Locate the cell with the specified text and output its (X, Y) center coordinate. 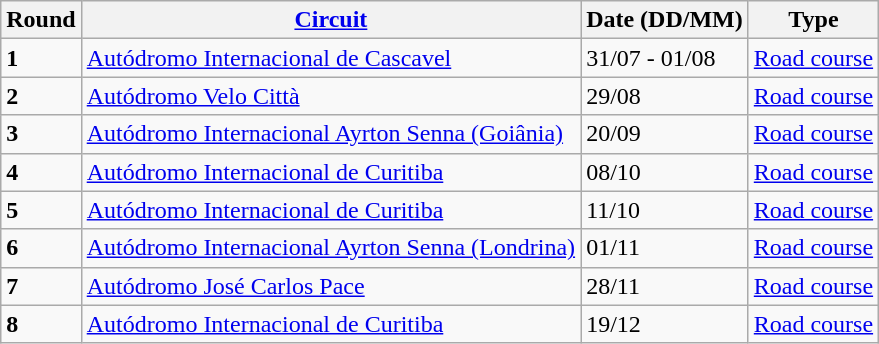
6 (41, 248)
11/10 (665, 210)
3 (41, 134)
29/08 (665, 96)
Round (41, 20)
7 (41, 286)
1 (41, 58)
8 (41, 324)
Autódromo Internacional de Cascavel (330, 58)
19/12 (665, 324)
Autódromo José Carlos Pace (330, 286)
28/11 (665, 286)
Circuit (330, 20)
2 (41, 96)
Date (DD/MM) (665, 20)
Autódromo Velo Città (330, 96)
Type (813, 20)
Autódromo Internacional Ayrton Senna (Goiânia) (330, 134)
08/10 (665, 172)
4 (41, 172)
01/11 (665, 248)
31/07 - 01/08 (665, 58)
20/09 (665, 134)
Autódromo Internacional Ayrton Senna (Londrina) (330, 248)
5 (41, 210)
